Pinpoint the cell where the given text exists, returning its [x, y] midpoint coordinate. 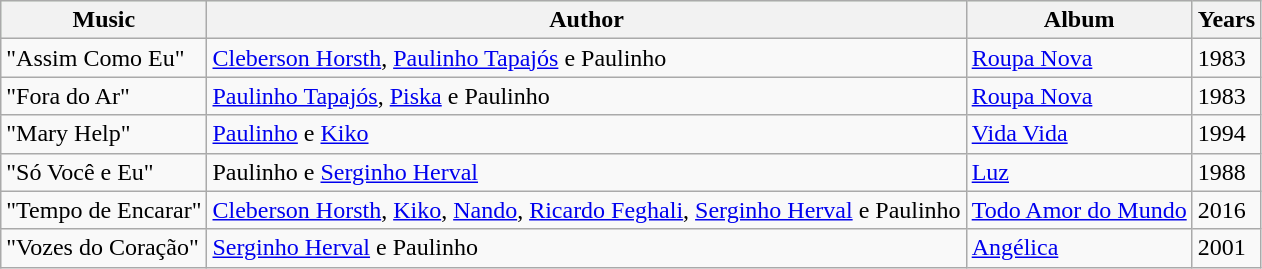
Cleberson Horsth, Paulinho Tapajós e Paulinho [586, 58]
Album [1079, 20]
Todo Amor do Mundo [1079, 210]
Angélica [1079, 248]
Paulinho Tapajós, Piska e Paulinho [586, 96]
Paulinho e Serginho Herval [586, 172]
"Tempo de Encarar" [104, 210]
"Vozes do Coração" [104, 248]
1988 [1226, 172]
2016 [1226, 210]
Music [104, 20]
"Só Você e Eu" [104, 172]
Vida Vida [1079, 134]
"Mary Help" [104, 134]
Years [1226, 20]
Paulinho e Kiko [586, 134]
"Fora do Ar" [104, 96]
Serginho Herval e Paulinho [586, 248]
2001 [1226, 248]
1994 [1226, 134]
Luz [1079, 172]
Cleberson Horsth, Kiko, Nando, Ricardo Feghali, Serginho Herval e Paulinho [586, 210]
Author [586, 20]
"Assim Como Eu" [104, 58]
